Locate the cell with the specified text and output its [X, Y] center coordinate. 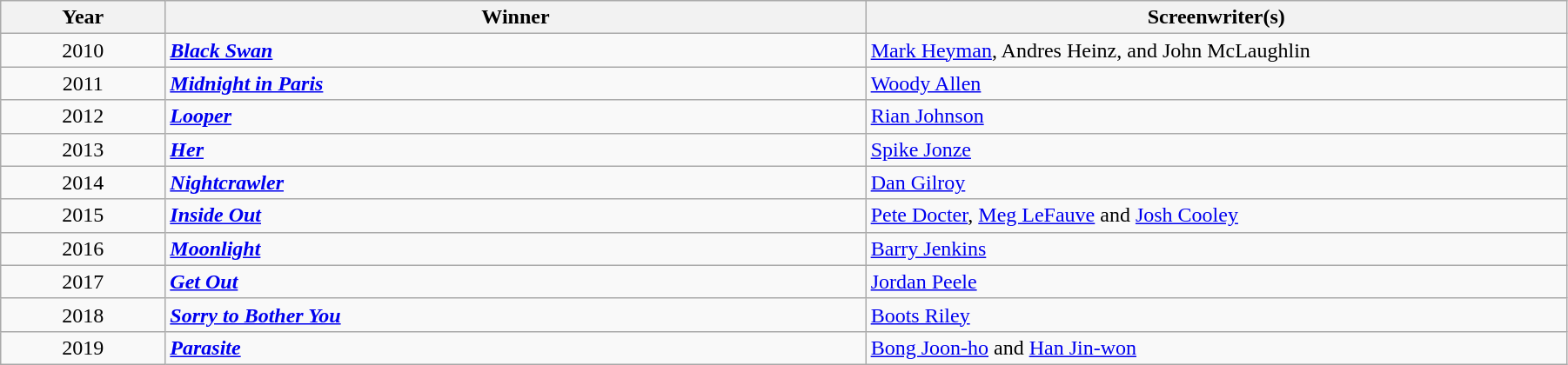
2010 [84, 50]
2015 [84, 216]
Boots Riley [1216, 315]
Screenwriter(s) [1216, 17]
Black Swan [515, 50]
2011 [84, 83]
2017 [84, 282]
Spike Jonze [1216, 149]
Dan Gilroy [1216, 182]
Midnight in Paris [515, 83]
Year [84, 17]
Woody Allen [1216, 83]
2014 [84, 182]
Get Out [515, 282]
Rian Johnson [1216, 116]
2018 [84, 315]
Her [515, 149]
Looper [515, 116]
Pete Docter, Meg LeFauve and Josh Cooley [1216, 216]
Jordan Peele [1216, 282]
2012 [84, 116]
Winner [515, 17]
Mark Heyman, Andres Heinz, and John McLaughlin [1216, 50]
Nightcrawler [515, 182]
Inside Out [515, 216]
2019 [84, 348]
2016 [84, 249]
Barry Jenkins [1216, 249]
2013 [84, 149]
Moonlight [515, 249]
Sorry to Bother You [515, 315]
Parasite [515, 348]
Bong Joon-ho and Han Jin-won [1216, 348]
